Output the (X, Y) coordinate of the center of the cell containing the given text.  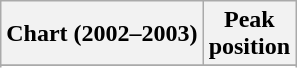
Peakposition (249, 34)
Chart (2002–2003) (102, 34)
